Determine the (X, Y) coordinate at the center of the cell enclosing the given text.  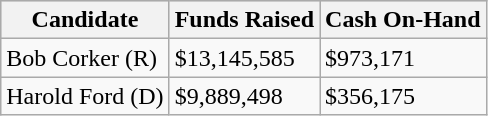
Bob Corker (R) (85, 58)
$973,171 (403, 58)
Candidate (85, 20)
$13,145,585 (244, 58)
$356,175 (403, 96)
Funds Raised (244, 20)
Cash On-Hand (403, 20)
Harold Ford (D) (85, 96)
$9,889,498 (244, 96)
